Search for the cell housing the specified text and yield its [X, Y] center coordinate. 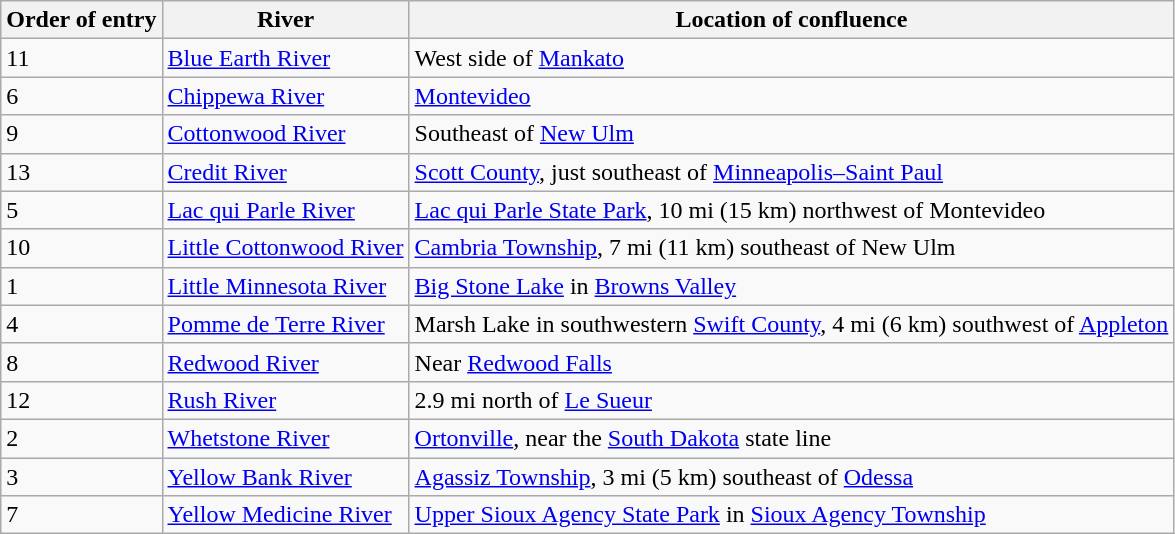
Pomme de Terre River [286, 324]
2.9 mi north of Le Sueur [792, 400]
Blue Earth River [286, 58]
10 [82, 248]
12 [82, 400]
Yellow Medicine River [286, 515]
8 [82, 362]
Chippewa River [286, 96]
Redwood River [286, 362]
Rush River [286, 400]
Credit River [286, 172]
11 [82, 58]
Little Minnesota River [286, 286]
Lac qui Parle State Park, 10 mi (15 km) northwest of Montevideo [792, 210]
Ortonville, near the South Dakota state line [792, 438]
River [286, 20]
Order of entry [82, 20]
Montevideo [792, 96]
West side of Mankato [792, 58]
Near Redwood Falls [792, 362]
Scott County, just southeast of Minneapolis–Saint Paul [792, 172]
9 [82, 134]
Cambria Township, 7 mi (11 km) southeast of New Ulm [792, 248]
Yellow Bank River [286, 477]
6 [82, 96]
Upper Sioux Agency State Park in Sioux Agency Township [792, 515]
Marsh Lake in southwestern Swift County, 4 mi (6 km) southwest of Appleton [792, 324]
Big Stone Lake in Browns Valley [792, 286]
Location of confluence [792, 20]
2 [82, 438]
Cottonwood River [286, 134]
Little Cottonwood River [286, 248]
4 [82, 324]
5 [82, 210]
3 [82, 477]
Lac qui Parle River [286, 210]
Southeast of New Ulm [792, 134]
7 [82, 515]
Whetstone River [286, 438]
Agassiz Township, 3 mi (5 km) southeast of Odessa [792, 477]
1 [82, 286]
13 [82, 172]
